Output the (X, Y) coordinate of the center of the cell containing the given text.  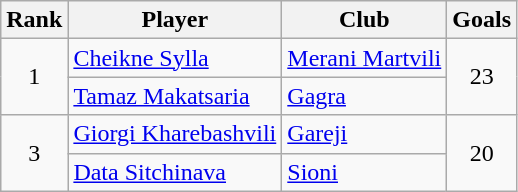
Data Sitchinava (175, 172)
Cheikne Sylla (175, 58)
Goals (482, 20)
Player (175, 20)
Club (364, 20)
Tamaz Makatsaria (175, 96)
Merani Martvili (364, 58)
Gagra (364, 96)
Sioni (364, 172)
3 (34, 153)
1 (34, 77)
Giorgi Kharebashvili (175, 134)
Rank (34, 20)
20 (482, 153)
23 (482, 77)
Gareji (364, 134)
